For the text-containing cell, return its midpoint in [X, Y] coordinate format. 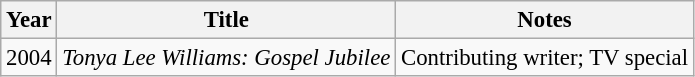
Year [29, 20]
Contributing writer; TV special [545, 58]
Tonya Lee Williams: Gospel Jubilee [226, 58]
Notes [545, 20]
2004 [29, 58]
Title [226, 20]
